Return [x, y] of the center of cell containing provided text 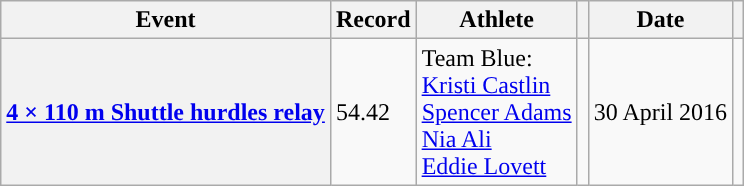
Record [373, 20]
54.42 [373, 112]
Athlete [496, 20]
Team Blue:Kristi CastlinSpencer AdamsNia AliEddie Lovett [496, 112]
4 × 110 m Shuttle hurdles relay [166, 112]
30 April 2016 [660, 112]
Date [660, 20]
Event [166, 20]
